Detect which cell encompasses the target text, then output its (X, Y) center coordinate. 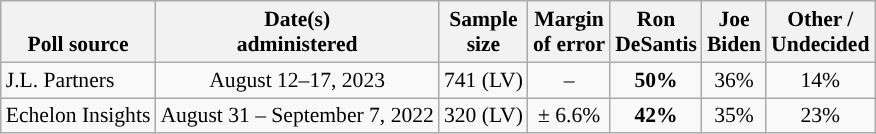
Samplesize (484, 32)
50% (656, 80)
JoeBiden (734, 32)
Date(s)administered (297, 32)
35% (734, 116)
± 6.6% (569, 116)
23% (820, 116)
Marginof error (569, 32)
14% (820, 80)
August 12–17, 2023 (297, 80)
Other /Undecided (820, 32)
August 31 – September 7, 2022 (297, 116)
42% (656, 116)
– (569, 80)
320 (LV) (484, 116)
RonDeSantis (656, 32)
36% (734, 80)
741 (LV) (484, 80)
J.L. Partners (78, 80)
Poll source (78, 32)
Echelon Insights (78, 116)
